Find where the given text appears and provide that cell's center as (x, y) coordinate. 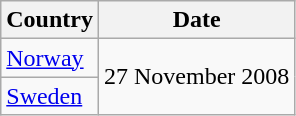
Norway (50, 58)
Sweden (50, 96)
Date (196, 20)
Country (50, 20)
27 November 2008 (196, 77)
